Capture the cell that displays the provided text and extract its [x, y] central coordinate. 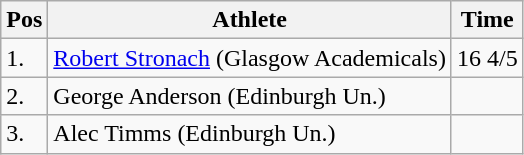
2. [24, 96]
1. [24, 58]
3. [24, 134]
Alec Timms (Edinburgh Un.) [250, 134]
16 4/5 [487, 58]
Athlete [250, 20]
Pos [24, 20]
Time [487, 20]
George Anderson (Edinburgh Un.) [250, 96]
Robert Stronach (Glasgow Academicals) [250, 58]
